For the text-containing cell, return its midpoint in (x, y) coordinate format. 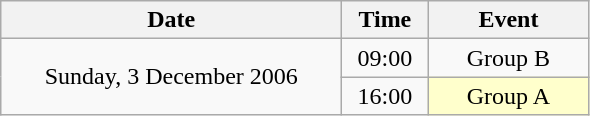
Time (385, 20)
Group A (508, 96)
16:00 (385, 96)
09:00 (385, 58)
Date (172, 20)
Group B (508, 58)
Event (508, 20)
Sunday, 3 December 2006 (172, 77)
